Capture the cell that displays the provided text and extract its (x, y) central coordinate. 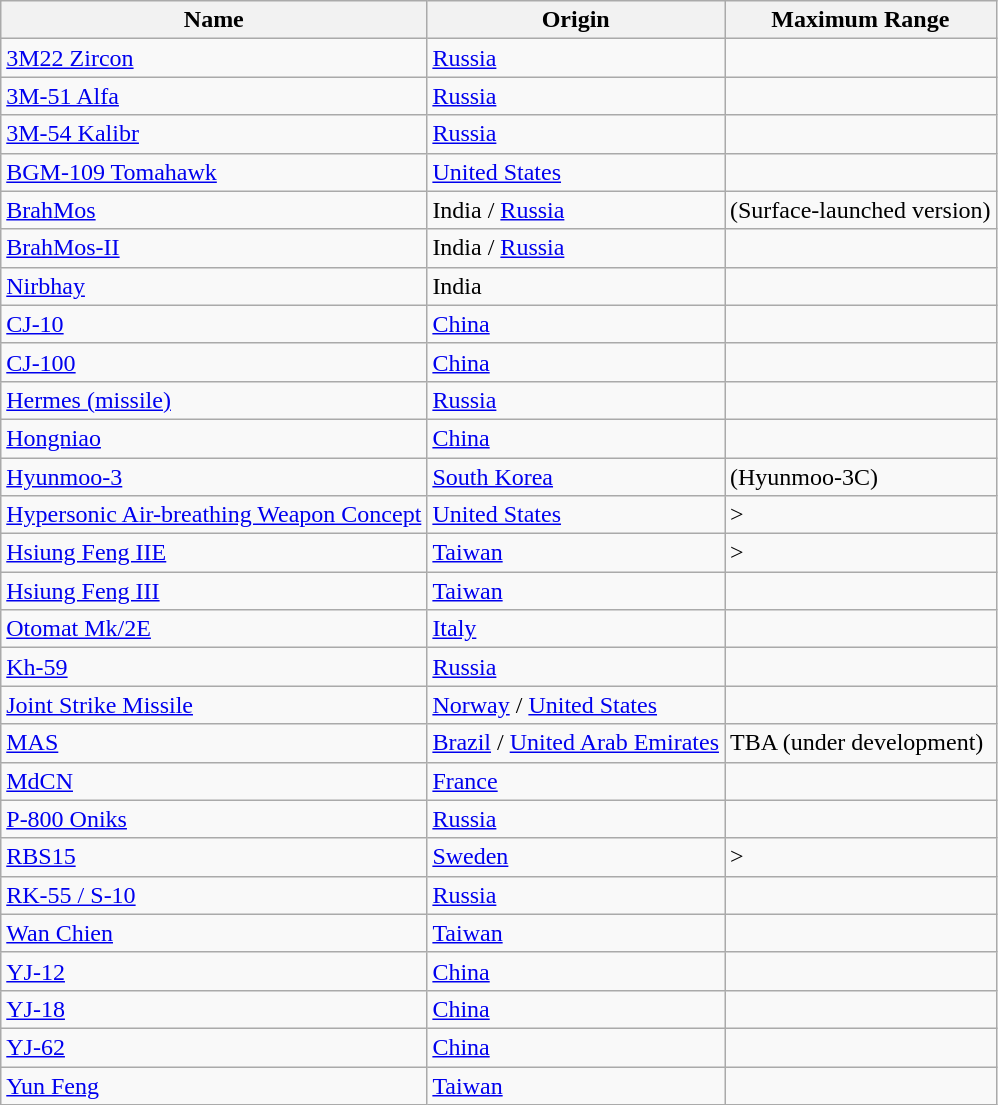
3M-51 Alfa (214, 96)
Maximum Range (860, 20)
RK-55 / S-10 (214, 895)
RBS15 (214, 857)
Sweden (576, 857)
Kh-59 (214, 667)
Hermes (missile) (214, 400)
(Surface-launched version) (860, 210)
BGM-109 Tomahawk (214, 172)
Wan Chien (214, 933)
YJ-62 (214, 1047)
P-800 Oniks (214, 819)
Name (214, 20)
Brazil / United Arab Emirates (576, 743)
Norway / United States (576, 705)
India (576, 286)
3M-54 Kalibr (214, 134)
3M22 Zircon (214, 58)
Origin (576, 20)
CJ-10 (214, 324)
Italy (576, 629)
Hyunmoo-3 (214, 477)
Hongniao (214, 438)
(Hyunmoo-3C) (860, 477)
Joint Strike Missile (214, 705)
YJ-12 (214, 971)
Yun Feng (214, 1085)
YJ-18 (214, 1009)
MAS (214, 743)
TBA (under development) (860, 743)
Hsiung Feng III (214, 591)
MdCN (214, 781)
CJ-100 (214, 362)
France (576, 781)
Hsiung Feng IIE (214, 553)
BrahMos (214, 210)
Nirbhay (214, 286)
Otomat Mk/2E (214, 629)
Hypersonic Air-breathing Weapon Concept (214, 515)
BrahMos-II (214, 248)
South Korea (576, 477)
